Search for the cell housing the specified text and yield its (X, Y) center coordinate. 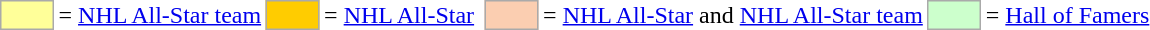
= NHL All-Star (400, 15)
= NHL All-Star and NHL All-Star team (734, 15)
= NHL All-Star team (160, 15)
